Scan for the cell matching the given text and deliver its (X, Y) coordinate at center. 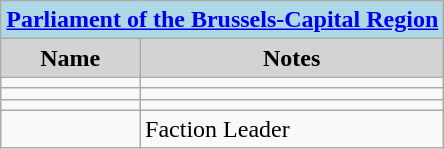
Notes (292, 58)
Name (70, 58)
Parliament of the Brussels-Capital Region (222, 20)
Faction Leader (292, 129)
